From the cell containing the given text, extract its center point as (x, y) coordinate. 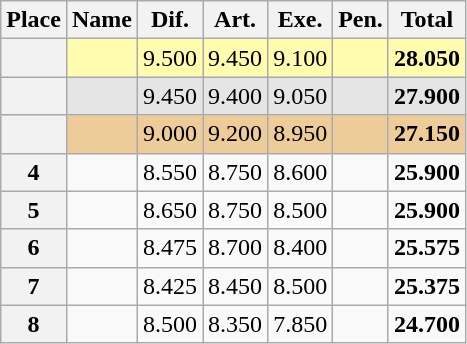
27.900 (426, 96)
8.450 (236, 286)
Place (34, 20)
9.400 (236, 96)
27.150 (426, 134)
8.950 (300, 134)
9.500 (170, 58)
8.600 (300, 172)
Art. (236, 20)
4 (34, 172)
Exe. (300, 20)
24.700 (426, 324)
Total (426, 20)
8 (34, 324)
9.100 (300, 58)
8.400 (300, 248)
8.700 (236, 248)
Dif. (170, 20)
25.575 (426, 248)
8.350 (236, 324)
Name (102, 20)
9.000 (170, 134)
28.050 (426, 58)
8.550 (170, 172)
9.050 (300, 96)
6 (34, 248)
8.425 (170, 286)
7 (34, 286)
8.475 (170, 248)
25.375 (426, 286)
Pen. (361, 20)
5 (34, 210)
8.650 (170, 210)
7.850 (300, 324)
9.200 (236, 134)
